Detect which cell encompasses the target text, then output its (X, Y) center coordinate. 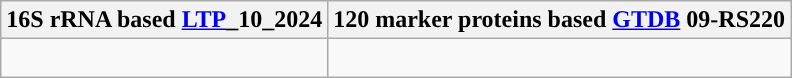
16S rRNA based LTP_10_2024 (164, 20)
120 marker proteins based GTDB 09-RS220 (560, 20)
